Locate the cell with the specified text and output its [x, y] center coordinate. 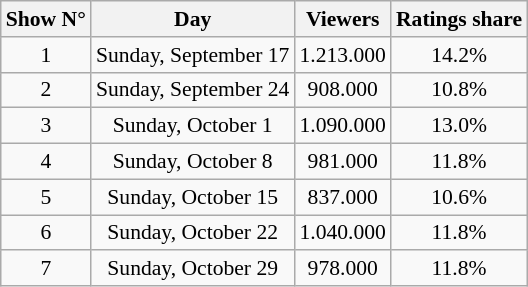
1.090.000 [342, 126]
908.000 [342, 90]
Ratings share [459, 19]
10.8% [459, 90]
10.6% [459, 197]
Sunday, September 17 [193, 55]
1.040.000 [342, 233]
13.0% [459, 126]
4 [46, 162]
981.000 [342, 162]
5 [46, 197]
Sunday, October 15 [193, 197]
978.000 [342, 269]
6 [46, 233]
Sunday, October 22 [193, 233]
7 [46, 269]
14.2% [459, 55]
837.000 [342, 197]
Show N° [46, 19]
2 [46, 90]
Viewers [342, 19]
1 [46, 55]
Sunday, October 8 [193, 162]
Sunday, October 29 [193, 269]
Day [193, 19]
Sunday, September 24 [193, 90]
1.213.000 [342, 55]
3 [46, 126]
Sunday, October 1 [193, 126]
